Find where the given text appears and provide that cell's center as [X, Y] coordinate. 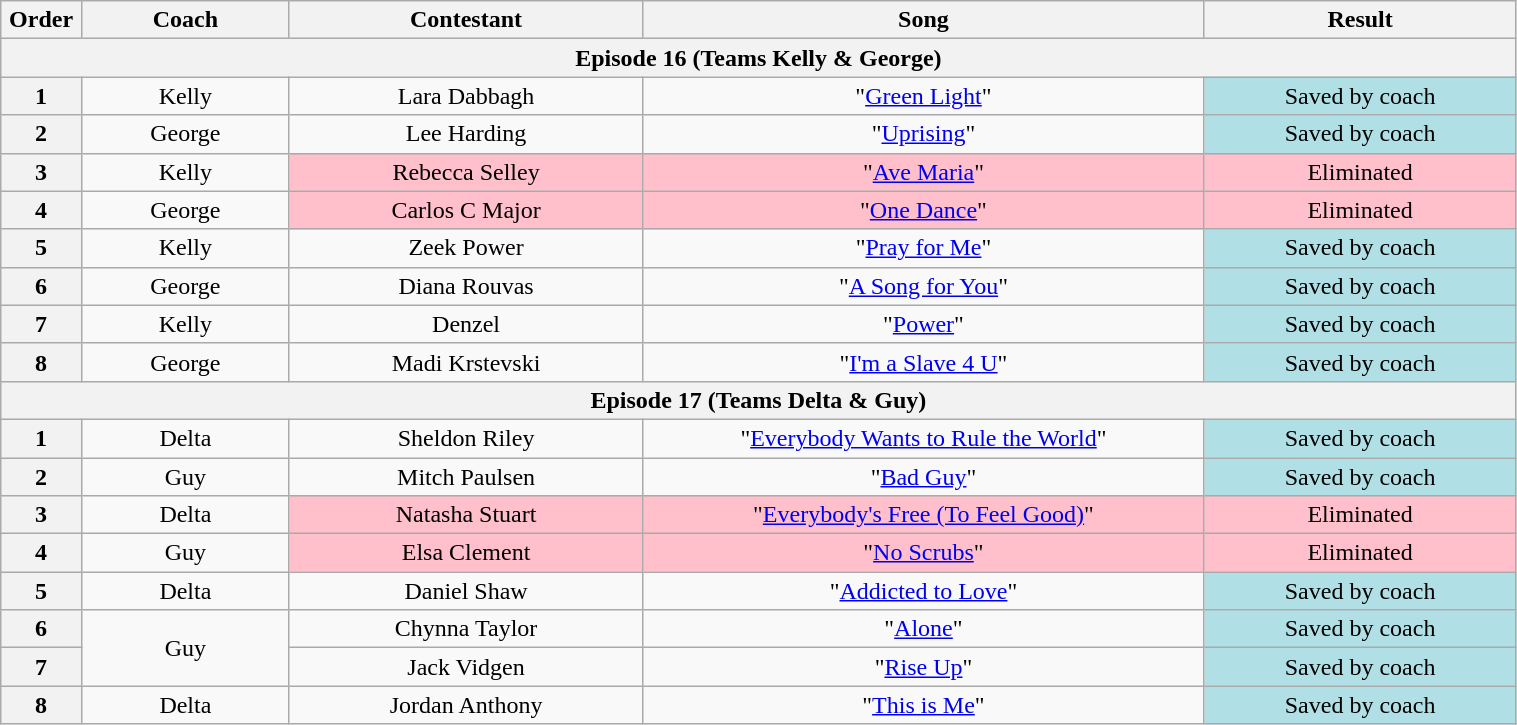
Madi Krstevski [466, 362]
"I'm a Slave 4 U" [924, 362]
"Alone" [924, 629]
Episode 17 (Teams Delta & Guy) [758, 400]
"This is Me" [924, 705]
"No Scrubs" [924, 553]
Sheldon Riley [466, 438]
"Everybody Wants to Rule the World" [924, 438]
"Power" [924, 324]
Contestant [466, 20]
"Green Light" [924, 96]
Jack Vidgen [466, 667]
Daniel Shaw [466, 591]
Diana Rouvas [466, 286]
Chynna Taylor [466, 629]
Carlos C Major [466, 210]
Zeek Power [466, 248]
Episode 16 (Teams Kelly & George) [758, 58]
Rebecca Selley [466, 172]
Natasha Stuart [466, 515]
Denzel [466, 324]
"Addicted to Love" [924, 591]
"Uprising" [924, 134]
Order [42, 20]
Lara Dabbagh [466, 96]
Song [924, 20]
Coach [185, 20]
"Everybody's Free (To Feel Good)" [924, 515]
"Rise Up" [924, 667]
"Pray for Me" [924, 248]
Jordan Anthony [466, 705]
"Bad Guy" [924, 477]
Result [1360, 20]
Mitch Paulsen [466, 477]
"A Song for You" [924, 286]
Elsa Clement [466, 553]
"Ave Maria" [924, 172]
"One Dance" [924, 210]
Lee Harding [466, 134]
